Locate the cell with the specified text and output its [x, y] center coordinate. 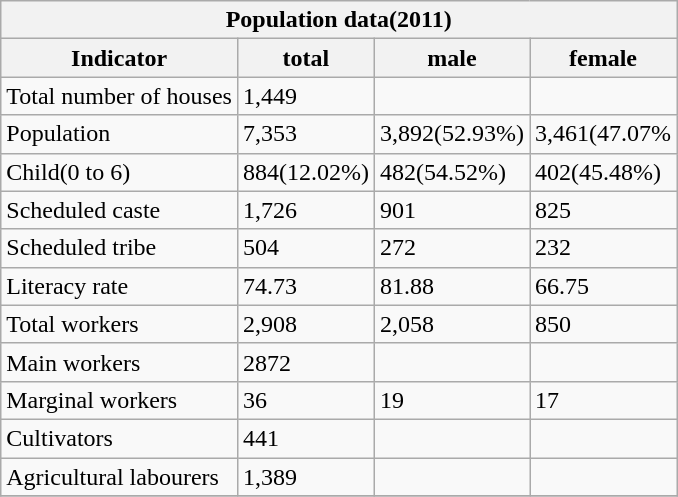
66.75 [604, 286]
female [604, 58]
901 [452, 210]
Marginal workers [120, 400]
Total workers [120, 324]
232 [604, 248]
Cultivators [120, 438]
Population [120, 134]
884(12.02%) [306, 172]
402(45.48%) [604, 172]
2,058 [452, 324]
Child(0 to 6) [120, 172]
19 [452, 400]
2872 [306, 362]
male [452, 58]
Total number of houses [120, 96]
3,461(47.07% [604, 134]
2,908 [306, 324]
482(54.52%) [452, 172]
850 [604, 324]
74.73 [306, 286]
Main workers [120, 362]
81.88 [452, 286]
36 [306, 400]
Indicator [120, 58]
Literacy rate [120, 286]
7,353 [306, 134]
441 [306, 438]
504 [306, 248]
272 [452, 248]
825 [604, 210]
1,449 [306, 96]
1,726 [306, 210]
total [306, 58]
Agricultural labourers [120, 477]
3,892(52.93%) [452, 134]
Scheduled tribe [120, 248]
17 [604, 400]
1,389 [306, 477]
Scheduled caste [120, 210]
Population data(2011) [339, 20]
